Pinpoint the cell where the given text exists, returning its [x, y] midpoint coordinate. 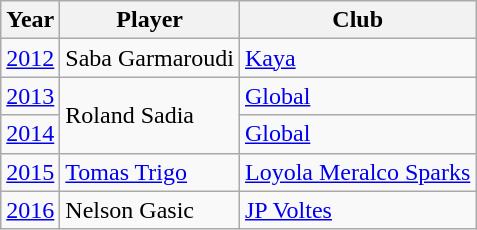
Tomas Trigo [150, 172]
2015 [30, 172]
Year [30, 20]
2014 [30, 134]
Saba Garmaroudi [150, 58]
Club [357, 20]
2016 [30, 210]
Player [150, 20]
Nelson Gasic [150, 210]
Loyola Meralco Sparks [357, 172]
2013 [30, 96]
2012 [30, 58]
Kaya [357, 58]
JP Voltes [357, 210]
Roland Sadia [150, 115]
